Pinpoint the cell where the given text exists, returning its (x, y) midpoint coordinate. 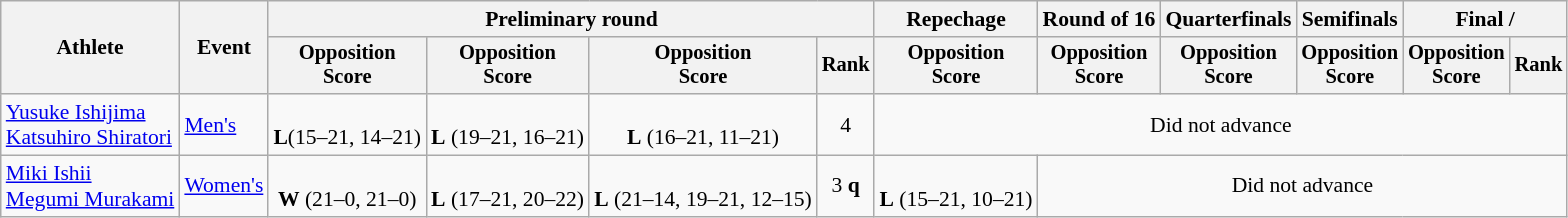
Miki IshiiMegumi Murakami (90, 186)
Semifinals (1350, 19)
L (15–21, 10–21) (956, 186)
3 q (846, 186)
Final / (1485, 19)
Quarterfinals (1228, 19)
Round of 16 (1100, 19)
L (17–21, 20–22) (508, 186)
Yusuke IshijimaKatsuhiro Shiratori (90, 124)
L(15–21, 14–21) (347, 124)
Event (224, 48)
L (19–21, 16–21) (508, 124)
Women's (224, 186)
Athlete (90, 48)
W (21–0, 21–0) (347, 186)
4 (846, 124)
Men's (224, 124)
L (21–14, 19–21, 12–15) (703, 186)
L (16–21, 11–21) (703, 124)
Repechage (956, 19)
Preliminary round (571, 19)
